Return (X, Y) of the center of cell containing provided text 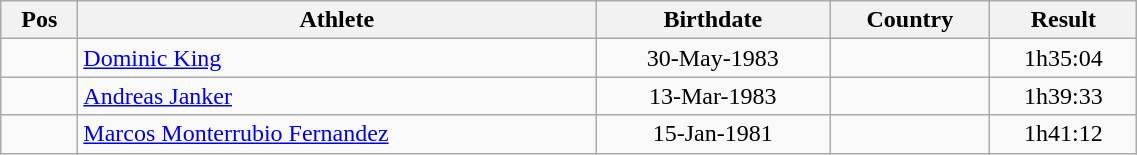
Marcos Monterrubio Fernandez (337, 134)
13-Mar-1983 (713, 96)
15-Jan-1981 (713, 134)
30-May-1983 (713, 58)
Andreas Janker (337, 96)
Dominic King (337, 58)
Country (910, 20)
1h41:12 (1064, 134)
Pos (40, 20)
Birthdate (713, 20)
1h39:33 (1064, 96)
Result (1064, 20)
1h35:04 (1064, 58)
Athlete (337, 20)
